Find where the given text appears and provide that cell's center as [X, Y] coordinate. 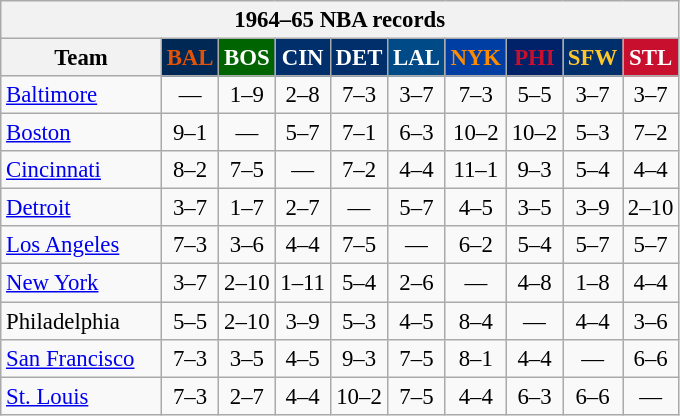
Los Angeles [82, 245]
8–1 [476, 358]
7–1 [358, 133]
BOS [247, 58]
8–4 [476, 321]
Philadelphia [82, 321]
2–8 [302, 95]
New York [82, 283]
6–2 [476, 245]
1–8 [593, 283]
Baltimore [82, 95]
8–2 [190, 170]
1–9 [247, 95]
PHI [534, 58]
DET [358, 58]
1–11 [302, 283]
1–7 [247, 208]
2–6 [416, 283]
San Francisco [82, 358]
11–1 [476, 170]
9–1 [190, 133]
CIN [302, 58]
1964–65 NBA records [340, 20]
St. Louis [82, 396]
4–8 [534, 283]
Boston [82, 133]
STL [651, 58]
BAL [190, 58]
Team [82, 58]
Detroit [82, 208]
Cincinnati [82, 170]
LAL [416, 58]
SFW [593, 58]
NYK [476, 58]
